Find where the given text appears and provide that cell's center as (X, Y) coordinate. 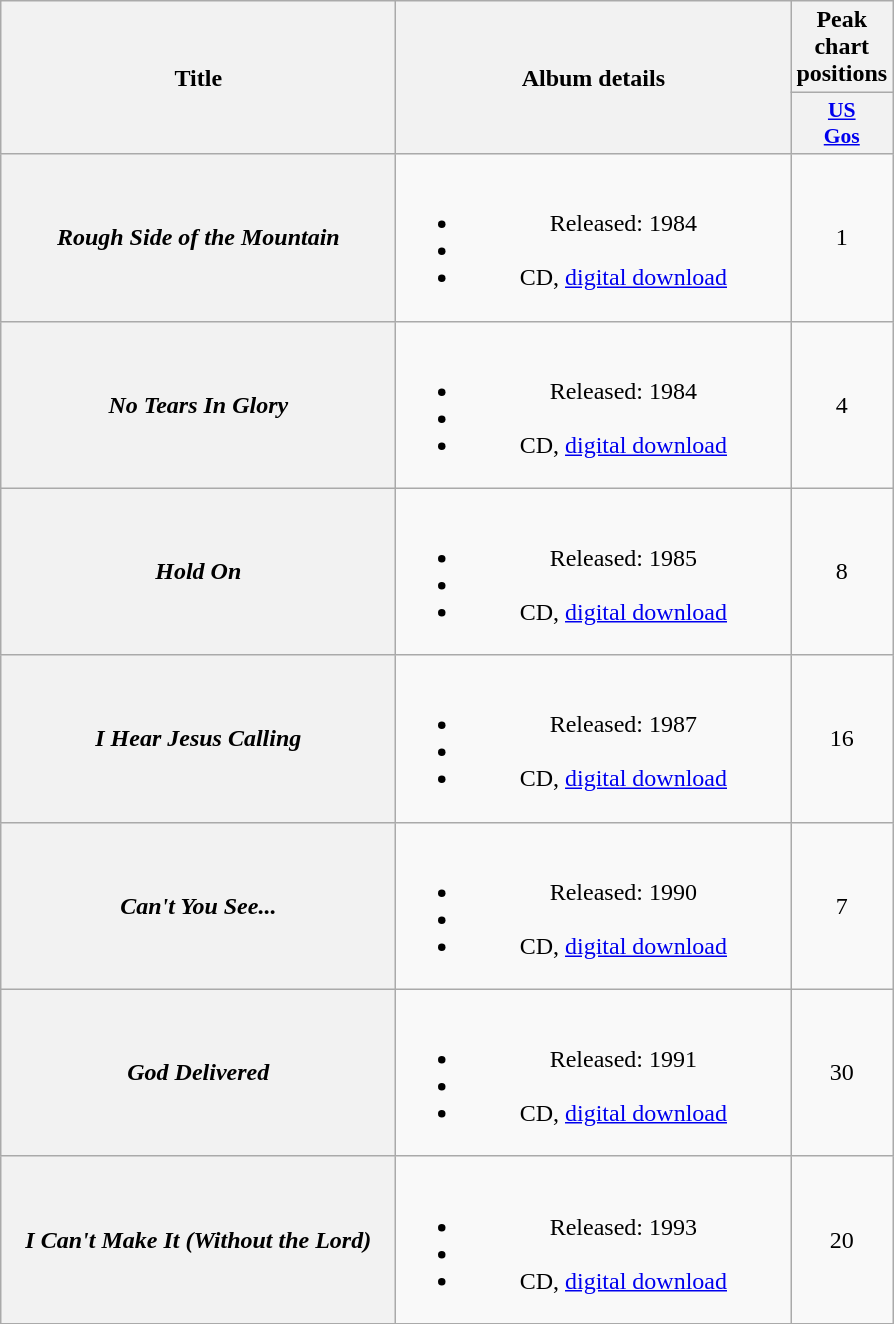
8 (842, 572)
USGos (842, 124)
I Hear Jesus Calling (198, 738)
God Delivered (198, 1072)
Released: 1990CD, digital download (594, 906)
Can't You See... (198, 906)
Released: 1993CD, digital download (594, 1240)
30 (842, 1072)
16 (842, 738)
Released: 1985CD, digital download (594, 572)
Album details (594, 78)
Peak chart positions (842, 47)
20 (842, 1240)
Released: 1991CD, digital download (594, 1072)
No Tears In Glory (198, 404)
Hold On (198, 572)
7 (842, 906)
Rough Side of the Mountain (198, 238)
4 (842, 404)
Released: 1987CD, digital download (594, 738)
Title (198, 78)
I Can't Make It (Without the Lord) (198, 1240)
1 (842, 238)
